Output the (x, y) coordinate of the center of the cell containing the given text.  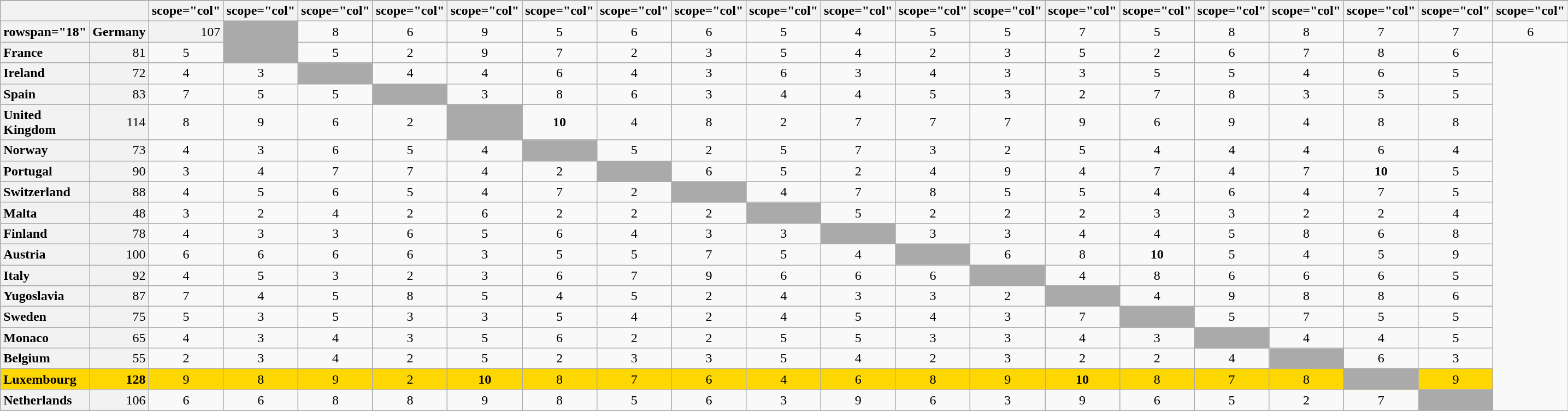
87 (119, 296)
128 (119, 379)
48 (119, 213)
90 (119, 171)
Italy (45, 275)
92 (119, 275)
Sweden (45, 317)
Belgium (45, 359)
Netherlands (45, 400)
Norway (45, 150)
83 (119, 94)
France (45, 52)
Ireland (45, 73)
Germany (119, 32)
Spain (45, 94)
78 (119, 233)
88 (119, 192)
Switzerland (45, 192)
100 (119, 254)
Austria (45, 254)
55 (119, 359)
Portugal (45, 171)
United Kingdom (45, 122)
73 (119, 150)
Malta (45, 213)
Yugoslavia (45, 296)
72 (119, 73)
Monaco (45, 338)
rowspan="18" (45, 32)
Luxembourg (45, 379)
Finland (45, 233)
107 (186, 32)
75 (119, 317)
65 (119, 338)
81 (119, 52)
106 (119, 400)
114 (119, 122)
